Locate the cell with the specified text and output its (X, Y) center coordinate. 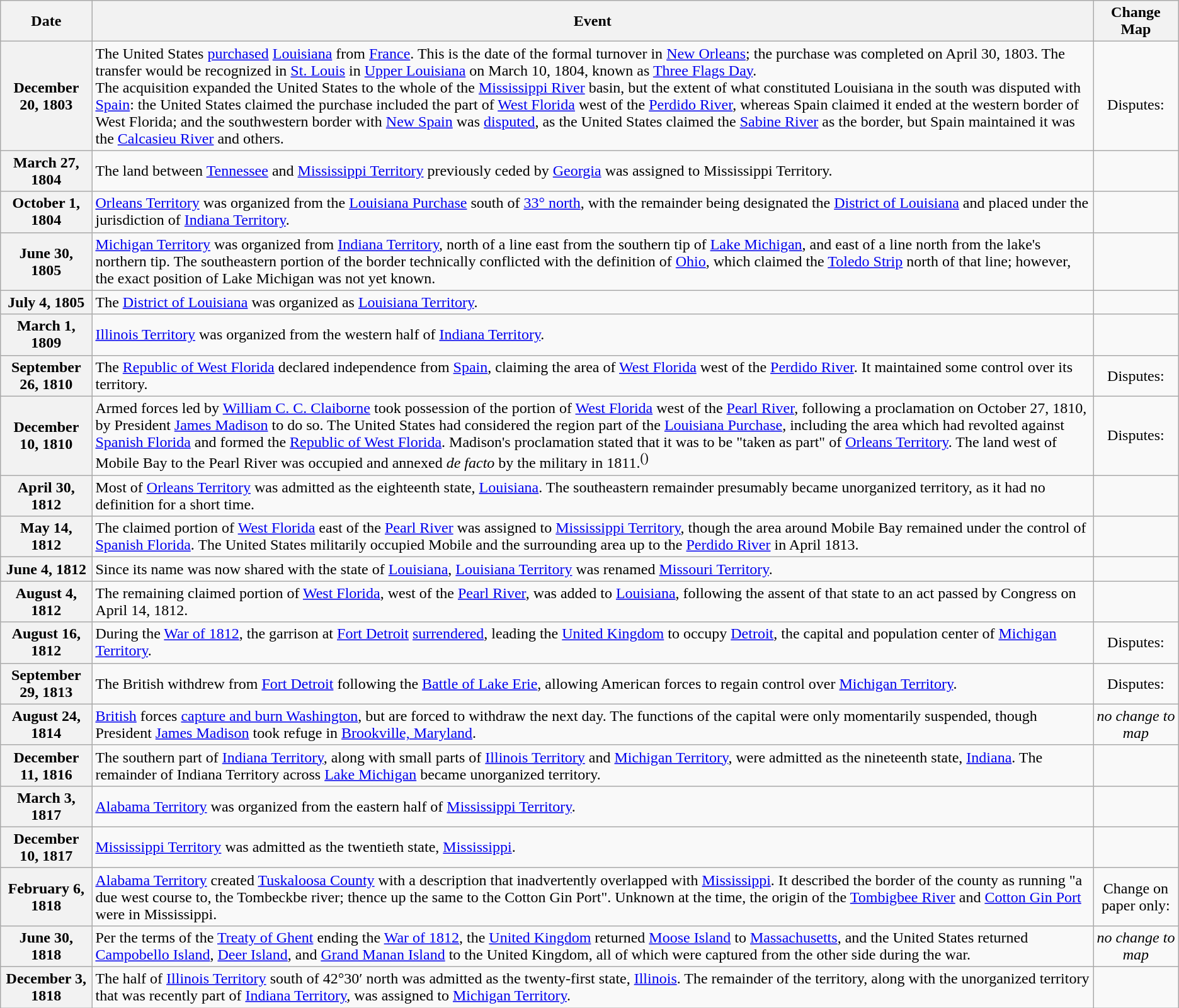
December 11, 1816 (47, 766)
September 29, 1813 (47, 684)
The land between Tennessee and Mississippi Territory previously ceded by Georgia was assigned to Mississippi Territory. (593, 171)
February 6, 1818 (47, 897)
August 16, 1812 (47, 642)
Since its name was now shared with the state of Louisiana, Louisiana Territory was renamed Missouri Territory. (593, 569)
August 4, 1812 (47, 602)
September 26, 1810 (47, 375)
June 4, 1812 (47, 569)
June 30, 1805 (47, 261)
Change on paper only: (1136, 897)
Date (47, 21)
Event (593, 21)
The District of Louisiana was organized as Louisiana Territory. (593, 302)
August 24, 1814 (47, 724)
December 10, 1810 (47, 436)
Illinois Territory was organized from the western half of Indiana Territory. (593, 335)
Mississippi Territory was admitted as the twentieth state, Mississippi. (593, 847)
March 27, 1804 (47, 171)
December 20, 1803 (47, 96)
July 4, 1805 (47, 302)
May 14, 1812 (47, 536)
December 3, 1818 (47, 987)
March 3, 1817 (47, 806)
April 30, 1812 (47, 496)
The British withdrew from Fort Detroit following the Battle of Lake Erie, allowing American forces to regain control over Michigan Territory. (593, 684)
June 30, 1818 (47, 946)
March 1, 1809 (47, 335)
October 1, 1804 (47, 212)
December 10, 1817 (47, 847)
Alabama Territory was organized from the eastern half of Mississippi Territory. (593, 806)
Change Map (1136, 21)
